Output the (X, Y) coordinate of the center of the cell containing the given text.  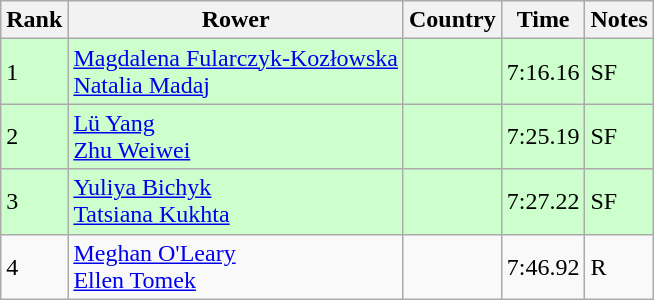
1 (34, 72)
Lü YangZhu Weiwei (236, 136)
7:46.92 (543, 266)
7:27.22 (543, 202)
Notes (619, 20)
R (619, 266)
Meghan O'LearyEllen Tomek (236, 266)
4 (34, 266)
Rower (236, 20)
7:16.16 (543, 72)
Rank (34, 20)
Magdalena Fularczyk-KozłowskaNatalia Madaj (236, 72)
7:25.19 (543, 136)
Time (543, 20)
2 (34, 136)
3 (34, 202)
Yuliya BichykTatsiana Kukhta (236, 202)
Country (452, 20)
